Output the [x, y] coordinate of the center of the cell containing the given text.  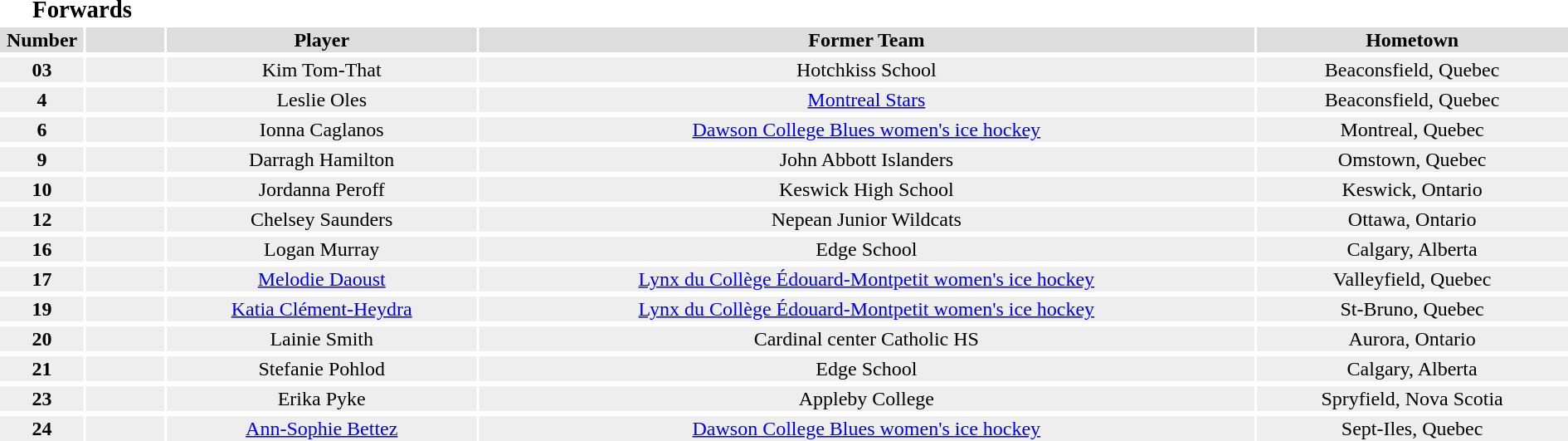
24 [41, 429]
Aurora, Ontario [1412, 339]
10 [41, 189]
Player [322, 40]
Melodie Daoust [322, 279]
Keswick, Ontario [1412, 189]
Nepean Junior Wildcats [866, 219]
23 [41, 399]
Ionna Caglanos [322, 130]
9 [41, 159]
Hometown [1412, 40]
6 [41, 130]
Former Team [866, 40]
20 [41, 339]
4 [41, 100]
03 [41, 70]
Stefanie Pohlod [322, 369]
Leslie Oles [322, 100]
Ottawa, Ontario [1412, 219]
12 [41, 219]
Kim Tom-That [322, 70]
Katia Clément-Heydra [322, 309]
Cardinal center Catholic HS [866, 339]
Number [41, 40]
17 [41, 279]
Keswick High School [866, 189]
Darragh Hamilton [322, 159]
Appleby College [866, 399]
Montreal, Quebec [1412, 130]
Spryfield, Nova Scotia [1412, 399]
John Abbott Islanders [866, 159]
Montreal Stars [866, 100]
Valleyfield, Quebec [1412, 279]
St-Bruno, Quebec [1412, 309]
19 [41, 309]
Chelsey Saunders [322, 219]
Sept-Iles, Quebec [1412, 429]
Lainie Smith [322, 339]
Omstown, Quebec [1412, 159]
Jordanna Peroff [322, 189]
Logan Murray [322, 249]
Erika Pyke [322, 399]
Hotchkiss School [866, 70]
21 [41, 369]
16 [41, 249]
Ann-Sophie Bettez [322, 429]
